Extract the [x, y] coordinate from the center of the cell holding the provided text.  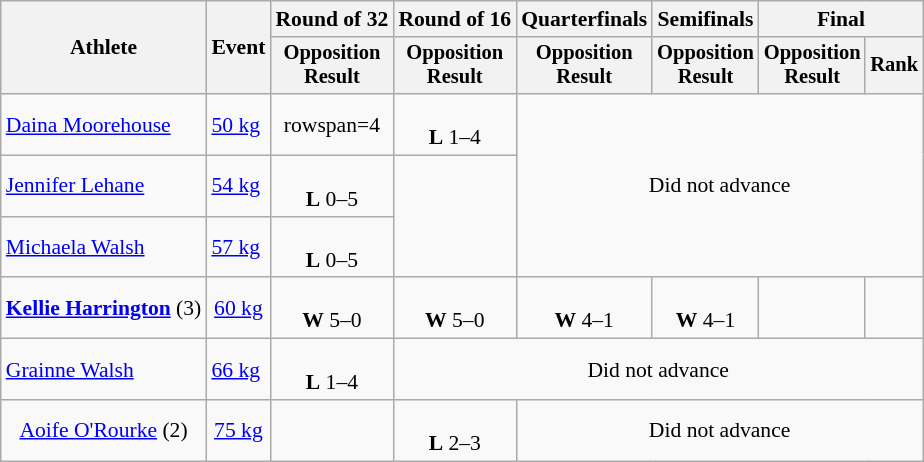
Event [238, 48]
50 kg [238, 124]
Grainne Walsh [104, 370]
57 kg [238, 248]
54 kg [238, 186]
Semifinals [706, 19]
60 kg [238, 308]
Athlete [104, 48]
Daina Moorehouse [104, 124]
Round of 16 [454, 19]
Round of 32 [332, 19]
66 kg [238, 370]
Kellie Harrington (3) [104, 308]
Final [841, 19]
rowspan=4 [332, 124]
75 kg [238, 430]
Quarterfinals [584, 19]
Michaela Walsh [104, 248]
L 2–3 [454, 430]
Jennifer Lehane [104, 186]
Aoife O'Rourke (2) [104, 430]
Rank [894, 66]
